Return the (X, Y) coordinate for the center point of the cell that contains the specified text.  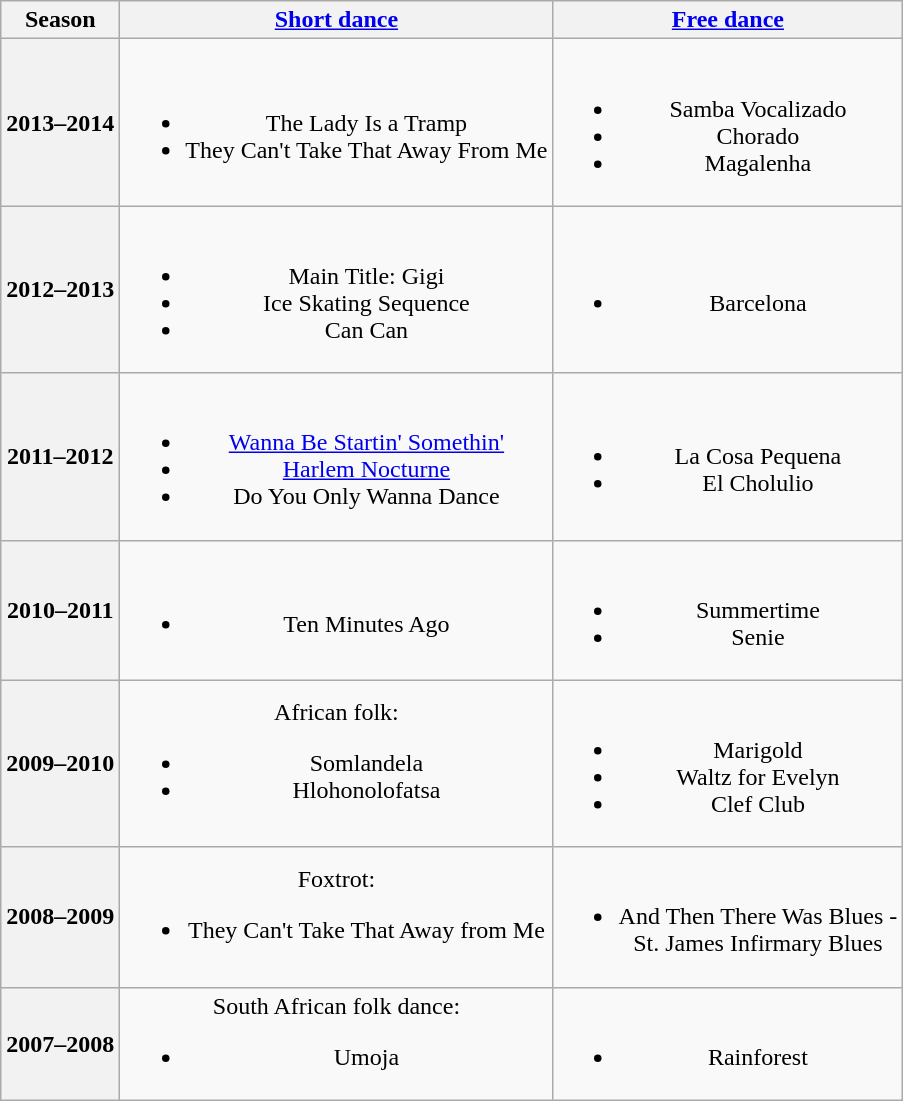
And Then There Was Blues - St. James Infirmary Blues (728, 917)
Short dance (336, 20)
Free dance (728, 20)
Marigold Waltz for Evelyn Clef Club (728, 764)
African folk:Somlandela Hlohonolofatsa (336, 764)
Rainforest (728, 1044)
2007–2008 (60, 1044)
Ten Minutes Ago (336, 610)
The Lady Is a Tramp They Can't Take That Away From Me (336, 122)
Season (60, 20)
2009–2010 (60, 764)
Foxtrot:They Can't Take That Away from Me (336, 917)
La Cosa Pequena El Cholulio (728, 456)
Summertime Senie (728, 610)
2010–2011 (60, 610)
Barcelona (728, 290)
Wanna Be Startin' Somethin' Harlem NocturneDo You Only Wanna Dance (336, 456)
Samba Vocalizado Chorado Magalenha (728, 122)
2012–2013 (60, 290)
2013–2014 (60, 122)
2008–2009 (60, 917)
South African folk dance:Umoja (336, 1044)
Main Title: Gigi Ice Skating Sequence Can Can (336, 290)
2011–2012 (60, 456)
